Identify which cell holds the provided text, then report its (x, y) central coordinate. 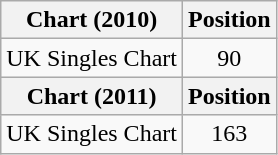
90 (229, 58)
163 (229, 134)
Chart (2011) (92, 96)
Chart (2010) (92, 20)
